Output the [X, Y] coordinate of the center of the cell containing the given text.  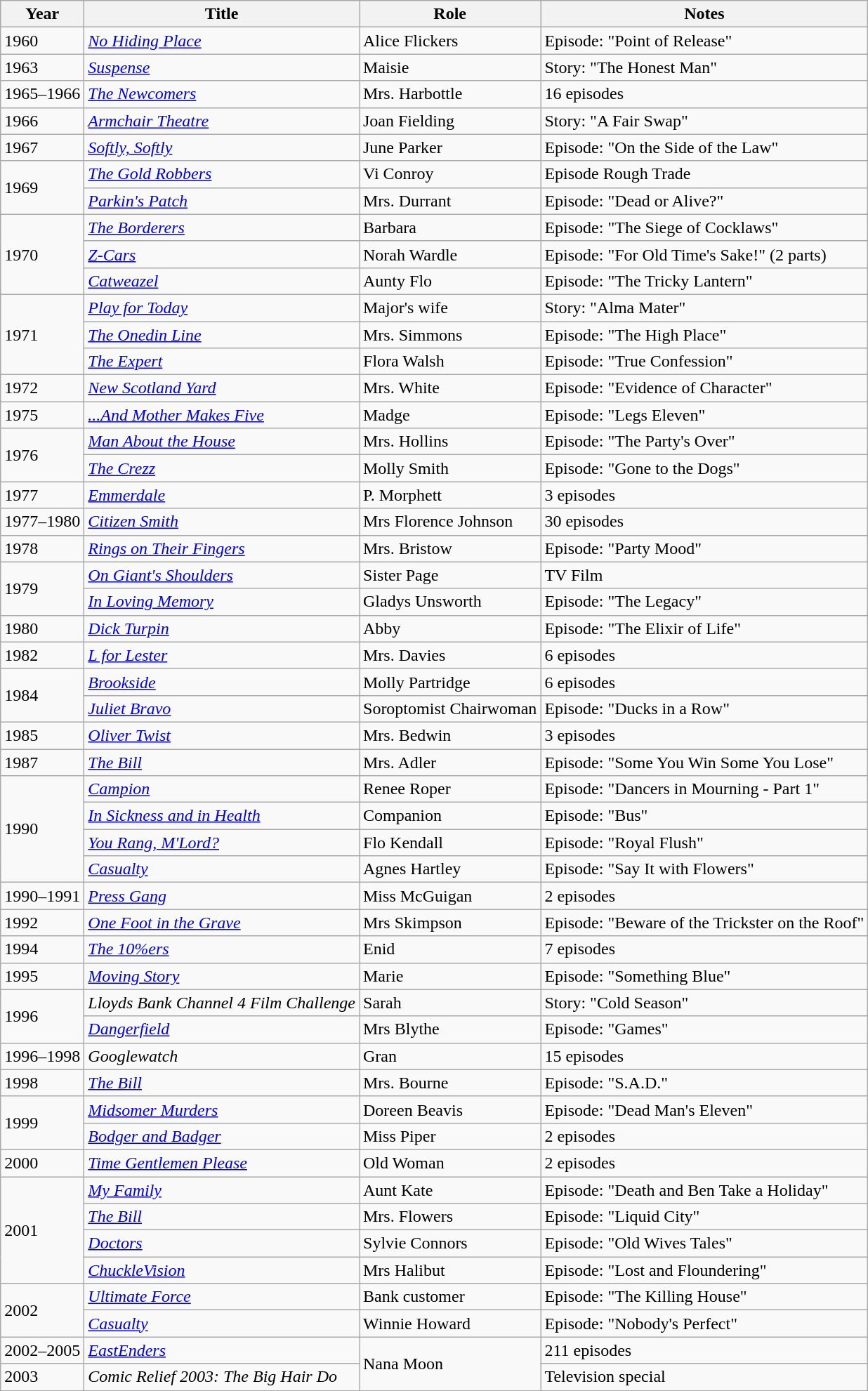
Mrs Blythe [450, 1029]
Oliver Twist [222, 735]
Major's wife [450, 308]
Mrs. Harbottle [450, 94]
1963 [42, 67]
Mrs. Flowers [450, 1217]
Episode: "Dead or Alive?" [704, 201]
Vi Conroy [450, 174]
Campion [222, 789]
Sister Page [450, 575]
Mrs. Hollins [450, 442]
The Gold Robbers [222, 174]
Renee Roper [450, 789]
Episode: "The Tricky Lantern" [704, 281]
Episode: "Nobody's Perfect" [704, 1324]
You Rang, M'Lord? [222, 843]
Episode: "S.A.D." [704, 1083]
1979 [42, 588]
1990–1991 [42, 896]
1992 [42, 923]
Episode: "Ducks in a Row" [704, 708]
Sarah [450, 1003]
1971 [42, 334]
Mrs. Adler [450, 762]
Alice Flickers [450, 41]
2002–2005 [42, 1350]
1980 [42, 628]
ChuckleVision [222, 1270]
1965–1966 [42, 94]
Enid [450, 949]
Softly, Softly [222, 147]
Mrs Skimpson [450, 923]
Episode: "The Party's Over" [704, 442]
Catweazel [222, 281]
Title [222, 14]
1977 [42, 495]
Nana Moon [450, 1364]
Story: "Alma Mater" [704, 308]
One Foot in the Grave [222, 923]
1999 [42, 1123]
Brookside [222, 682]
Juliet Bravo [222, 708]
Episode: "The High Place" [704, 335]
Dick Turpin [222, 628]
Episode: "The Killing House" [704, 1297]
Episode: "Bus" [704, 816]
16 episodes [704, 94]
Episode: "Party Mood" [704, 548]
Episode: "Liquid City" [704, 1217]
1982 [42, 655]
Episode: "Games" [704, 1029]
Parkin's Patch [222, 201]
Episode: "True Confession" [704, 362]
1984 [42, 695]
Comic Relief 2003: The Big Hair Do [222, 1377]
P. Morphett [450, 495]
Moving Story [222, 976]
My Family [222, 1190]
7 episodes [704, 949]
Abby [450, 628]
Story: "A Fair Swap" [704, 121]
Old Woman [450, 1163]
New Scotland Yard [222, 388]
EastEnders [222, 1350]
In Sickness and in Health [222, 816]
1960 [42, 41]
Ultimate Force [222, 1297]
Dangerfield [222, 1029]
Press Gang [222, 896]
Story: "Cold Season" [704, 1003]
The Newcomers [222, 94]
Episode: "Point of Release" [704, 41]
Episode: "Gone to the Dogs" [704, 468]
Soroptomist Chairwoman [450, 708]
1996–1998 [42, 1056]
Marie [450, 976]
Notes [704, 14]
Episode: "Death and Ben Take a Holiday" [704, 1190]
Maisie [450, 67]
Aunt Kate [450, 1190]
Episode: "Say It with Flowers" [704, 869]
1976 [42, 455]
30 episodes [704, 522]
Episode: "Old Wives Tales" [704, 1244]
Madge [450, 415]
Doctors [222, 1244]
Bodger and Badger [222, 1136]
Miss McGuigan [450, 896]
1977–1980 [42, 522]
Lloyds Bank Channel 4 Film Challenge [222, 1003]
Episode: "For Old Time's Sake!" (2 parts) [704, 254]
Episode Rough Trade [704, 174]
Episode: "Dead Man's Eleven" [704, 1109]
Mrs Florence Johnson [450, 522]
Agnes Hartley [450, 869]
Episode: "The Legacy" [704, 602]
1985 [42, 735]
The Borderers [222, 228]
Episode: "The Siege of Cocklaws" [704, 228]
Mrs. Bristow [450, 548]
June Parker [450, 147]
In Loving Memory [222, 602]
Midsomer Murders [222, 1109]
The Onedin Line [222, 335]
1994 [42, 949]
Year [42, 14]
On Giant's Shoulders [222, 575]
Episode: "The Elixir of Life" [704, 628]
TV Film [704, 575]
Winnie Howard [450, 1324]
Episode: "On the Side of the Law" [704, 147]
1969 [42, 187]
Citizen Smith [222, 522]
L for Lester [222, 655]
1996 [42, 1016]
1987 [42, 762]
Flora Walsh [450, 362]
Gladys Unsworth [450, 602]
No Hiding Place [222, 41]
Mrs Halibut [450, 1270]
1978 [42, 548]
Barbara [450, 228]
Flo Kendall [450, 843]
Suspense [222, 67]
Googlewatch [222, 1056]
Gran [450, 1056]
The Expert [222, 362]
Mrs. Davies [450, 655]
Molly Smith [450, 468]
1972 [42, 388]
Molly Partridge [450, 682]
Mrs. Durrant [450, 201]
Z-Cars [222, 254]
Episode: "Something Blue" [704, 976]
Sylvie Connors [450, 1244]
Armchair Theatre [222, 121]
2000 [42, 1163]
Episode: "Royal Flush" [704, 843]
Emmerdale [222, 495]
1990 [42, 829]
2003 [42, 1377]
The Crezz [222, 468]
1998 [42, 1083]
Episode: "Lost and Floundering" [704, 1270]
1995 [42, 976]
Doreen Beavis [450, 1109]
Play for Today [222, 308]
Bank customer [450, 1297]
Episode: "Some You Win Some You Lose" [704, 762]
1970 [42, 254]
...And Mother Makes Five [222, 415]
1975 [42, 415]
Miss Piper [450, 1136]
Man About the House [222, 442]
Mrs. White [450, 388]
2001 [42, 1230]
Episode: "Beware of the Trickster on the Roof" [704, 923]
Episode: "Evidence of Character" [704, 388]
2002 [42, 1310]
Time Gentlemen Please [222, 1163]
1966 [42, 121]
Television special [704, 1377]
Role [450, 14]
Episode: "Dancers in Mourning - Part 1" [704, 789]
Story: "The Honest Man" [704, 67]
The 10%ers [222, 949]
Mrs. Bedwin [450, 735]
Mrs. Simmons [450, 335]
Companion [450, 816]
Mrs. Bourne [450, 1083]
Joan Fielding [450, 121]
1967 [42, 147]
Episode: "Legs Eleven" [704, 415]
Rings on Their Fingers [222, 548]
15 episodes [704, 1056]
Norah Wardle [450, 254]
Aunty Flo [450, 281]
211 episodes [704, 1350]
